Extract the [X, Y] coordinate from the center of the cell holding the provided text.  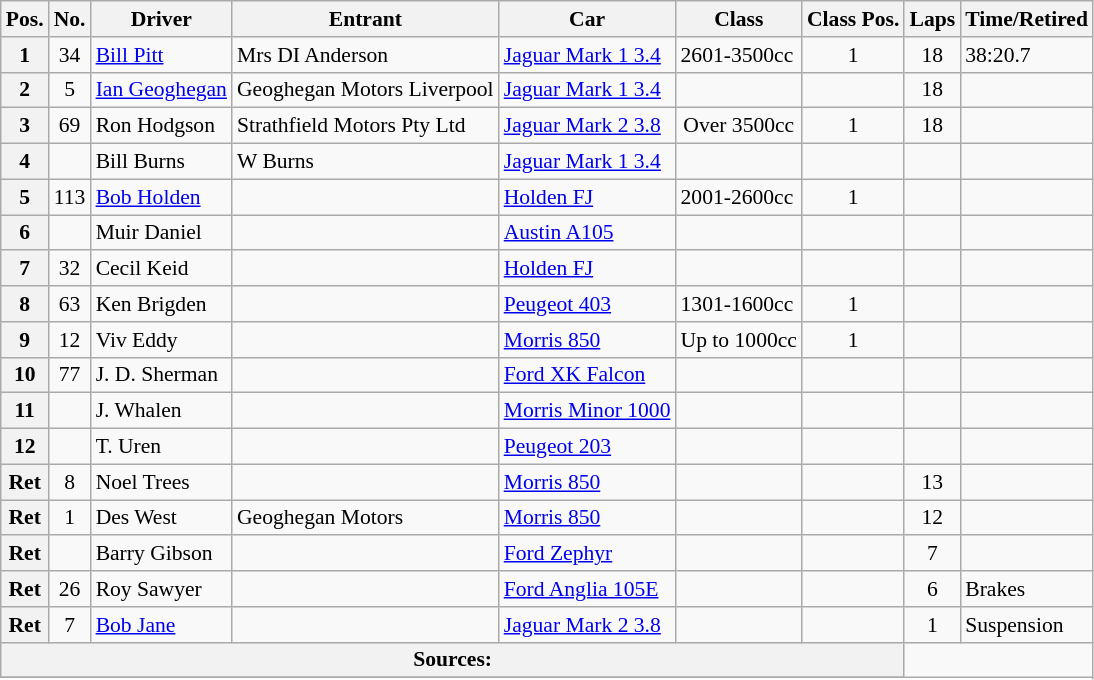
Class Pos. [853, 19]
Geoghegan Motors [366, 518]
2001-2600cc [739, 197]
Laps [932, 19]
Suspension [1026, 625]
Des West [162, 518]
1301-1600cc [739, 304]
No. [70, 19]
W Burns [366, 162]
Roy Sawyer [162, 589]
Bob Holden [162, 197]
Entrant [366, 19]
Ron Hodgson [162, 126]
Car [588, 19]
Ian Geoghegan [162, 90]
32 [70, 269]
13 [932, 482]
9 [25, 340]
2601-3500cc [739, 55]
Viv Eddy [162, 340]
11 [25, 411]
J. Whalen [162, 411]
Barry Gibson [162, 554]
Ken Brigden [162, 304]
Time/Retired [1026, 19]
Peugeot 403 [588, 304]
34 [70, 55]
38:20.7 [1026, 55]
Morris Minor 1000 [588, 411]
Brakes [1026, 589]
Ford Zephyr [588, 554]
Over 3500cc [739, 126]
Class [739, 19]
Geoghegan Motors Liverpool [366, 90]
10 [25, 375]
2 [25, 90]
Peugeot 203 [588, 447]
Bill Pitt [162, 55]
63 [70, 304]
J. D. Sherman [162, 375]
Bob Jane [162, 625]
T. Uren [162, 447]
Bill Burns [162, 162]
Cecil Keid [162, 269]
Mrs DI Anderson [366, 55]
Strathfield Motors Pty Ltd [366, 126]
Austin A105 [588, 233]
Up to 1000cc [739, 340]
Sources: [453, 660]
Pos. [25, 19]
3 [25, 126]
Noel Trees [162, 482]
4 [25, 162]
77 [70, 375]
26 [70, 589]
69 [70, 126]
Driver [162, 19]
Ford Anglia 105E [588, 589]
Muir Daniel [162, 233]
Ford XK Falcon [588, 375]
113 [70, 197]
